For the text-containing cell, return its midpoint in (x, y) coordinate format. 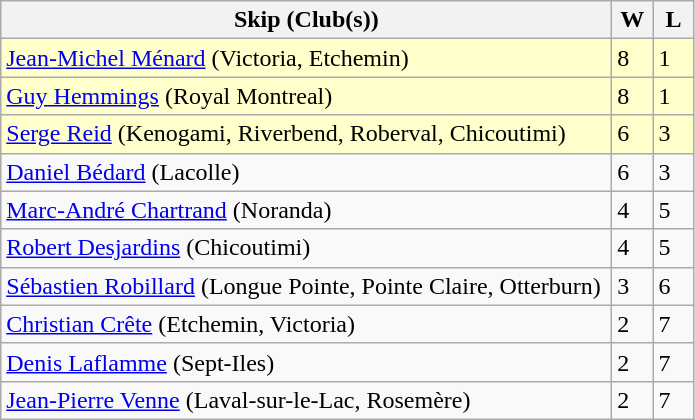
Daniel Bédard (Lacolle) (306, 172)
W (632, 20)
Serge Reid (Kenogami, Riverbend, Roberval, Chicoutimi) (306, 134)
Jean-Michel Ménard (Victoria, Etchemin) (306, 58)
Denis Laflamme (Sept-Iles) (306, 362)
Skip (Club(s)) (306, 20)
Jean-Pierre Venne (Laval-sur-le-Lac, Rosemère) (306, 400)
Christian Crête (Etchemin, Victoria) (306, 324)
L (674, 20)
Marc-André Chartrand (Noranda) (306, 210)
Guy Hemmings (Royal Montreal) (306, 96)
Sébastien Robillard (Longue Pointe, Pointe Claire, Otterburn) (306, 286)
Robert Desjardins (Chicoutimi) (306, 248)
